Search for the cell housing the specified text and yield its [x, y] center coordinate. 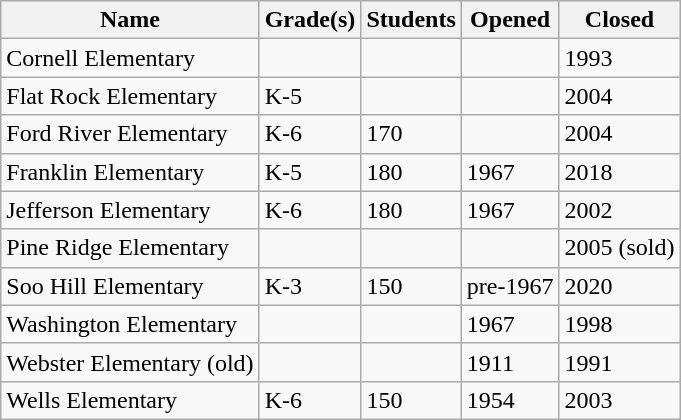
1911 [510, 362]
Webster Elementary (old) [130, 362]
Washington Elementary [130, 324]
Soo Hill Elementary [130, 286]
Wells Elementary [130, 400]
2002 [620, 210]
Grade(s) [310, 20]
2018 [620, 172]
2005 (sold) [620, 248]
Students [411, 20]
Closed [620, 20]
2020 [620, 286]
Name [130, 20]
Pine Ridge Elementary [130, 248]
1998 [620, 324]
Jefferson Elementary [130, 210]
Cornell Elementary [130, 58]
1991 [620, 362]
K-3 [310, 286]
1954 [510, 400]
Flat Rock Elementary [130, 96]
Ford River Elementary [130, 134]
170 [411, 134]
Franklin Elementary [130, 172]
pre-1967 [510, 286]
2003 [620, 400]
Opened [510, 20]
1993 [620, 58]
